Extract the (x, y) coordinate from the center of the cell holding the provided text.  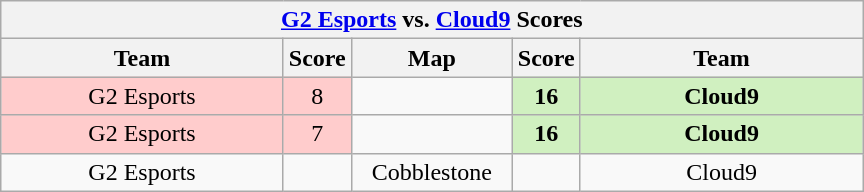
7 (317, 134)
G2 Esports vs. Cloud9 Scores (432, 20)
Cobblestone (432, 172)
8 (317, 96)
Map (432, 58)
